Identify which cell holds the provided text, then report its (X, Y) central coordinate. 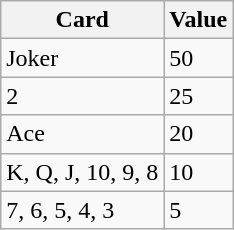
2 (82, 96)
Value (198, 20)
Ace (82, 134)
7, 6, 5, 4, 3 (82, 210)
50 (198, 58)
5 (198, 210)
20 (198, 134)
10 (198, 172)
Card (82, 20)
Joker (82, 58)
K, Q, J, 10, 9, 8 (82, 172)
25 (198, 96)
